Pinpoint the cell where the given text exists, returning its (x, y) midpoint coordinate. 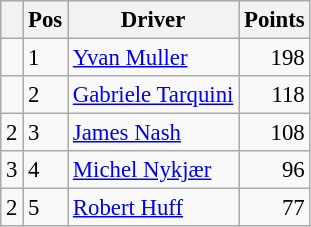
5 (46, 208)
198 (274, 58)
Michel Nykjær (154, 170)
4 (46, 170)
Gabriele Tarquini (154, 95)
Yvan Muller (154, 58)
Points (274, 20)
77 (274, 208)
James Nash (154, 133)
118 (274, 95)
96 (274, 170)
108 (274, 133)
Robert Huff (154, 208)
Driver (154, 20)
1 (46, 58)
Pos (46, 20)
